Pinpoint the cell where the given text exists, returning its [X, Y] midpoint coordinate. 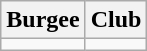
Club [116, 20]
Burgee [43, 20]
